For the text-containing cell, return its midpoint in (x, y) coordinate format. 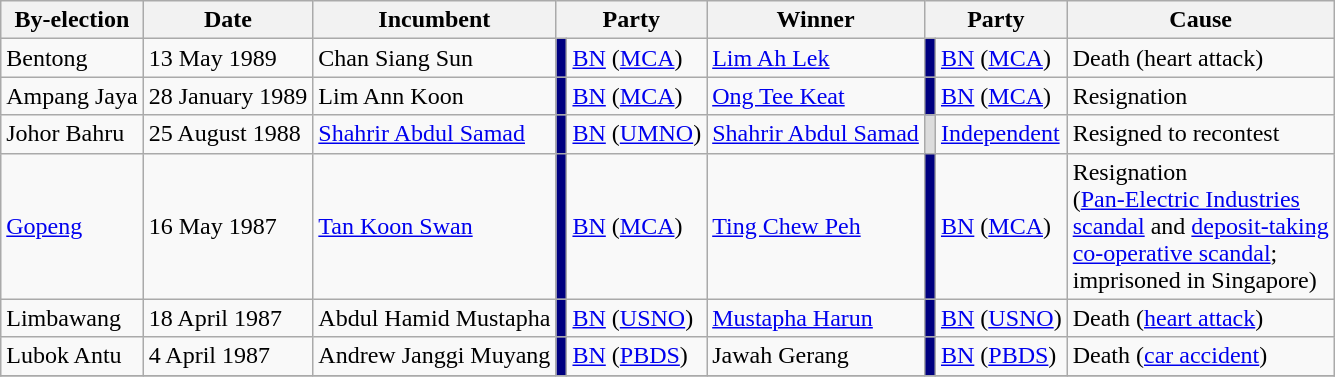
Gopeng (72, 226)
Date (228, 20)
Chan Siang Sun (434, 58)
Abdul Hamid Mustapha (434, 318)
25 August 1988 (228, 134)
Bentong (72, 58)
Death (car accident) (1200, 356)
Resignation (Pan-Electric Industriesscandal and deposit-takingco-operative scandal; imprisoned in Singapore) (1200, 226)
Lim Ah Lek (816, 58)
Tan Koon Swan (434, 226)
Mustapha Harun (816, 318)
Resigned to recontest (1200, 134)
BN (UMNO) (637, 134)
18 April 1987 (228, 318)
By-election (72, 20)
Resignation (1200, 96)
Ampang Jaya (72, 96)
Andrew Janggi Muyang (434, 356)
Incumbent (434, 20)
13 May 1989 (228, 58)
Independent (1001, 134)
Winner (816, 20)
28 January 1989 (228, 96)
Limbawang (72, 318)
Ong Tee Keat (816, 96)
16 May 1987 (228, 226)
Lim Ann Koon (434, 96)
Jawah Gerang (816, 356)
Lubok Antu (72, 356)
Cause (1200, 20)
4 April 1987 (228, 356)
Ting Chew Peh (816, 226)
Johor Bahru (72, 134)
